From the cell containing the given text, extract its center point as [X, Y] coordinate. 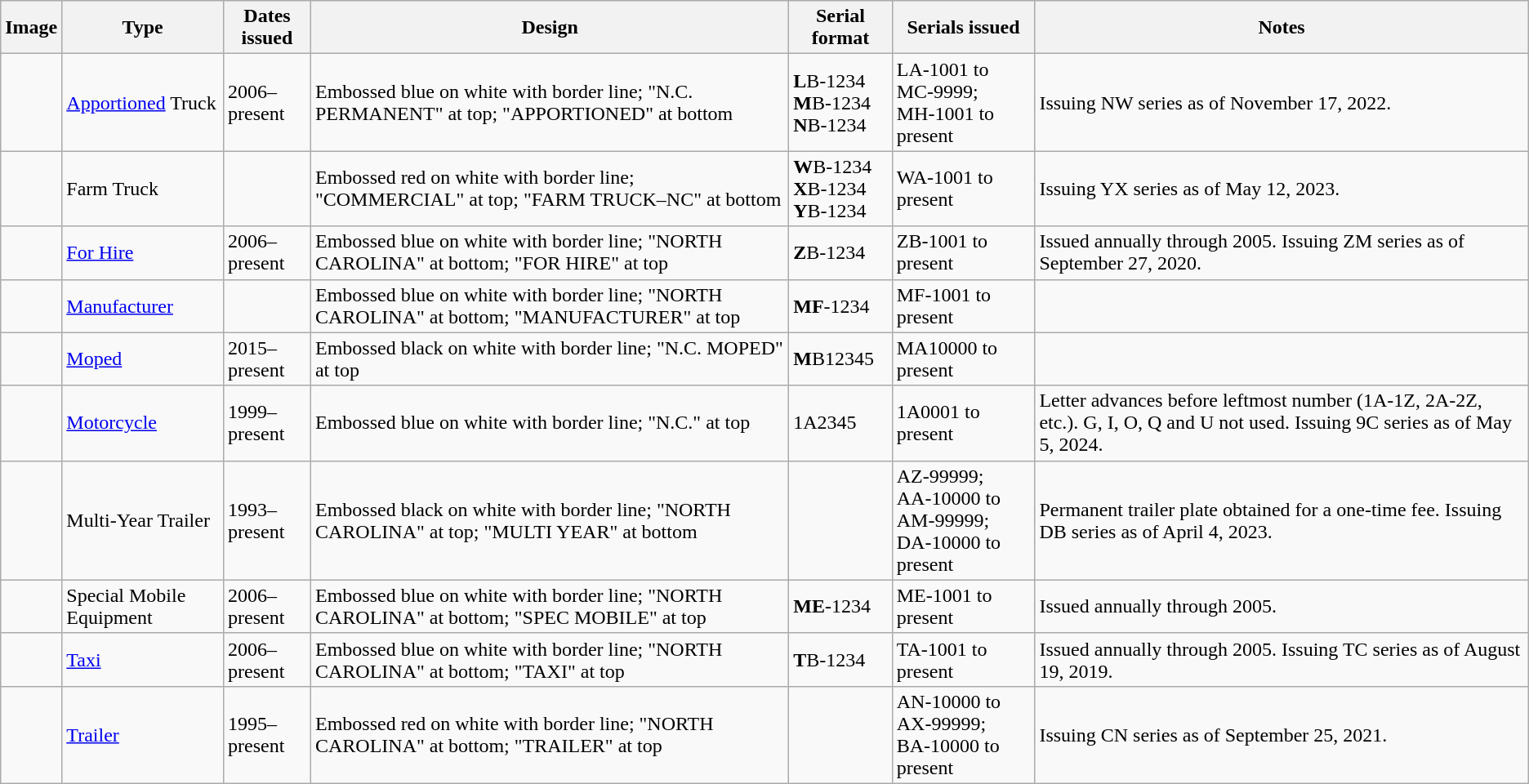
Issued annually through 2005. Issuing ZM series as of September 27, 2020. [1282, 253]
TB-1234 [841, 660]
Serial format [841, 28]
WB-1234XB-1234YB-1234 [841, 189]
LA-1001 toMC-9999;MH-1001 topresent [964, 103]
ZB-1234 [841, 253]
1993–present [268, 520]
1A0001 to present [964, 423]
MF-1001 to present [964, 305]
Trailer [143, 735]
MF-1234 [841, 305]
Embossed blue on white with border line; "NORTH CAROLINA" at bottom; "MANUFACTURER" at top [549, 305]
1A2345 [841, 423]
1999–present [268, 423]
Embossed red on white with border line; "COMMERCIAL" at top; "FARM TRUCK–NC" at bottom [549, 189]
Embossed blue on white with border line; "NORTH CAROLINA" at bottom; "FOR HIRE" at top [549, 253]
For Hire [143, 253]
Embossed blue on white with border line; "NORTH CAROLINA" at bottom; "TAXI" at top [549, 660]
Embossed blue on white with border line; "N.C." at top [549, 423]
Issued annually through 2005. [1282, 606]
Embossed blue on white with border line; "N.C. PERMANENT" at top; "APPORTIONED" at bottom [549, 103]
Moped [143, 359]
Type [143, 28]
Permanent trailer plate obtained for a one-time fee. Issuing DB series as of April 4, 2023. [1282, 520]
2015–present [268, 359]
AN-10000 toAX-99999;BA-10000 to present [964, 735]
Embossed black on white with border line; "NORTH CAROLINA" at top; "MULTI YEAR" at bottom [549, 520]
Serials issued [964, 28]
MA10000 to present [964, 359]
Special Mobile Equipment [143, 606]
Dates issued [268, 28]
Embossed blue on white with border line; "NORTH CAROLINA" at bottom; "SPEC MOBILE" at top [549, 606]
LB-1234MB-1234NB-1234 [841, 103]
Notes [1282, 28]
Embossed black on white with border line; "N.C. MOPED" at top [549, 359]
Motorcycle [143, 423]
ZB-1001 to present [964, 253]
Issuing YX series as of May 12, 2023. [1282, 189]
TA-1001 to present [964, 660]
Farm Truck [143, 189]
WA-1001 to present [964, 189]
Apportioned Truck [143, 103]
ME-1234 [841, 606]
Taxi [143, 660]
Letter advances before leftmost number (1A-1Z, 2A-2Z, etc.). G, I, O, Q and U not used. Issuing 9C series as of May 5, 2024. [1282, 423]
Issuing CN series as of September 25, 2021. [1282, 735]
MB12345 [841, 359]
Issued annually through 2005. Issuing TC series as of August 19, 2019. [1282, 660]
Issuing NW series as of November 17, 2022. [1282, 103]
Design [549, 28]
Multi-Year Trailer [143, 520]
ME-1001 to present [964, 606]
AZ-99999;AA-10000 to AM-99999;DA-10000 to present [964, 520]
Embossed red on white with border line; "NORTH CAROLINA" at bottom; "TRAILER" at top [549, 735]
Manufacturer [143, 305]
Image [31, 28]
1995–present [268, 735]
